Locate the cell with the specified text and output its [X, Y] center coordinate. 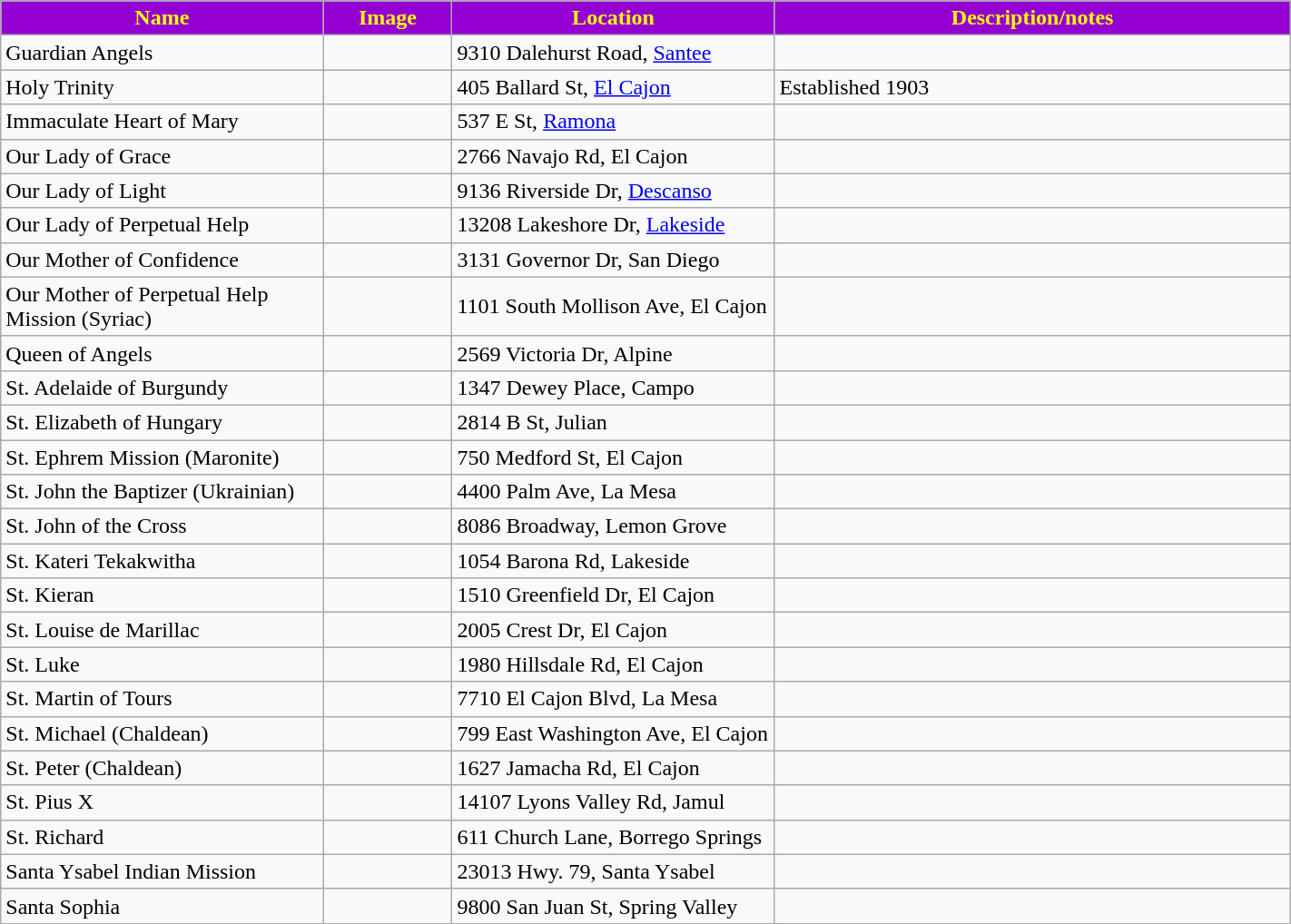
Immaculate Heart of Mary [162, 122]
9800 San Juan St, Spring Valley [614, 906]
Our Mother of Confidence [162, 260]
Holy Trinity [162, 87]
Guardian Angels [162, 53]
1510 Greenfield Dr, El Cajon [614, 595]
St. Kieran [162, 595]
Established 1903 [1032, 87]
537 E St, Ramona [614, 122]
23013 Hwy. 79, Santa Ysabel [614, 871]
1347 Dewey Place, Campo [614, 388]
750 Medford St, El Cajon [614, 457]
7710 El Cajon Blvd, La Mesa [614, 699]
St. Martin of Tours [162, 699]
Our Lady of Grace [162, 156]
Our Lady of Perpetual Help [162, 225]
2569 Victoria Dr, Alpine [614, 353]
St. Pius X [162, 802]
611 Church Lane, Borrego Springs [614, 837]
St. Richard [162, 837]
Our Mother of Perpetual Help Mission (Syriac) [162, 307]
St. Louise de Marillac [162, 630]
4400 Palm Ave, La Mesa [614, 492]
St. John of the Cross [162, 526]
9310 Dalehurst Road, Santee [614, 53]
2766 Navajo Rd, El Cajon [614, 156]
St. Michael (Chaldean) [162, 733]
1980 Hillsdale Rd, El Cajon [614, 664]
Name [162, 18]
Queen of Angels [162, 353]
405 Ballard St, El Cajon [614, 87]
St. Elizabeth of Hungary [162, 422]
2814 B St, Julian [614, 422]
Our Lady of Light [162, 191]
St. John the Baptizer (Ukrainian) [162, 492]
St. Peter (Chaldean) [162, 768]
St. Ephrem Mission (Maronite) [162, 457]
1101 South Mollison Ave, El Cajon [614, 307]
Location [614, 18]
2005 Crest Dr, El Cajon [614, 630]
9136 Riverside Dr, Descanso [614, 191]
13208 Lakeshore Dr, Lakeside [614, 225]
799 East Washington Ave, El Cajon [614, 733]
1627 Jamacha Rd, El Cajon [614, 768]
St. Adelaide of Burgundy [162, 388]
St. Kateri Tekakwitha [162, 561]
1054 Barona Rd, Lakeside [614, 561]
Description/notes [1032, 18]
14107 Lyons Valley Rd, Jamul [614, 802]
8086 Broadway, Lemon Grove [614, 526]
St. Luke [162, 664]
Santa Ysabel Indian Mission [162, 871]
3131 Governor Dr, San Diego [614, 260]
Image [388, 18]
Santa Sophia [162, 906]
